For the text-containing cell, return its midpoint in (x, y) coordinate format. 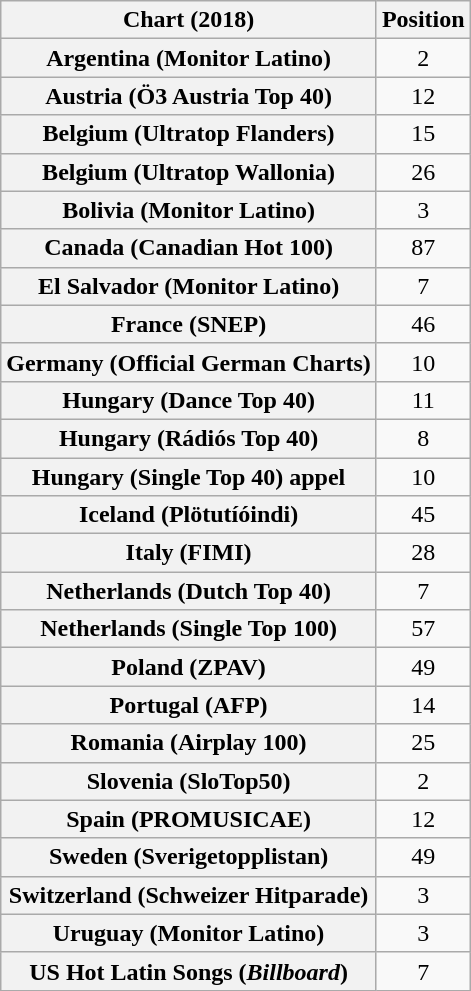
Argentina (Monitor Latino) (189, 58)
Netherlands (Single Top 100) (189, 629)
Hungary (Single Top 40) appel (189, 477)
57 (423, 629)
Netherlands (Dutch Top 40) (189, 591)
Uruguay (Monitor Latino) (189, 933)
Portugal (AFP) (189, 705)
Bolivia (Monitor Latino) (189, 210)
Belgium (Ultratop Flanders) (189, 134)
15 (423, 134)
Austria (Ö3 Austria Top 40) (189, 96)
France (SNEP) (189, 324)
Position (423, 20)
Italy (FIMI) (189, 553)
Iceland (Plötutíóindi) (189, 515)
Germany (Official German Charts) (189, 362)
87 (423, 248)
11 (423, 400)
Sweden (Sverigetopplistan) (189, 857)
Chart (2018) (189, 20)
Spain (PROMUSICAE) (189, 819)
14 (423, 705)
Hungary (Rádiós Top 40) (189, 438)
Switzerland (Schweizer Hitparade) (189, 895)
8 (423, 438)
28 (423, 553)
26 (423, 172)
Romania (Airplay 100) (189, 743)
Hungary (Dance Top 40) (189, 400)
46 (423, 324)
US Hot Latin Songs (Billboard) (189, 971)
Slovenia (SloTop50) (189, 781)
El Salvador (Monitor Latino) (189, 286)
Poland (ZPAV) (189, 667)
45 (423, 515)
Canada (Canadian Hot 100) (189, 248)
Belgium (Ultratop Wallonia) (189, 172)
25 (423, 743)
